Extract the (X, Y) coordinate from the center of the cell holding the provided text.  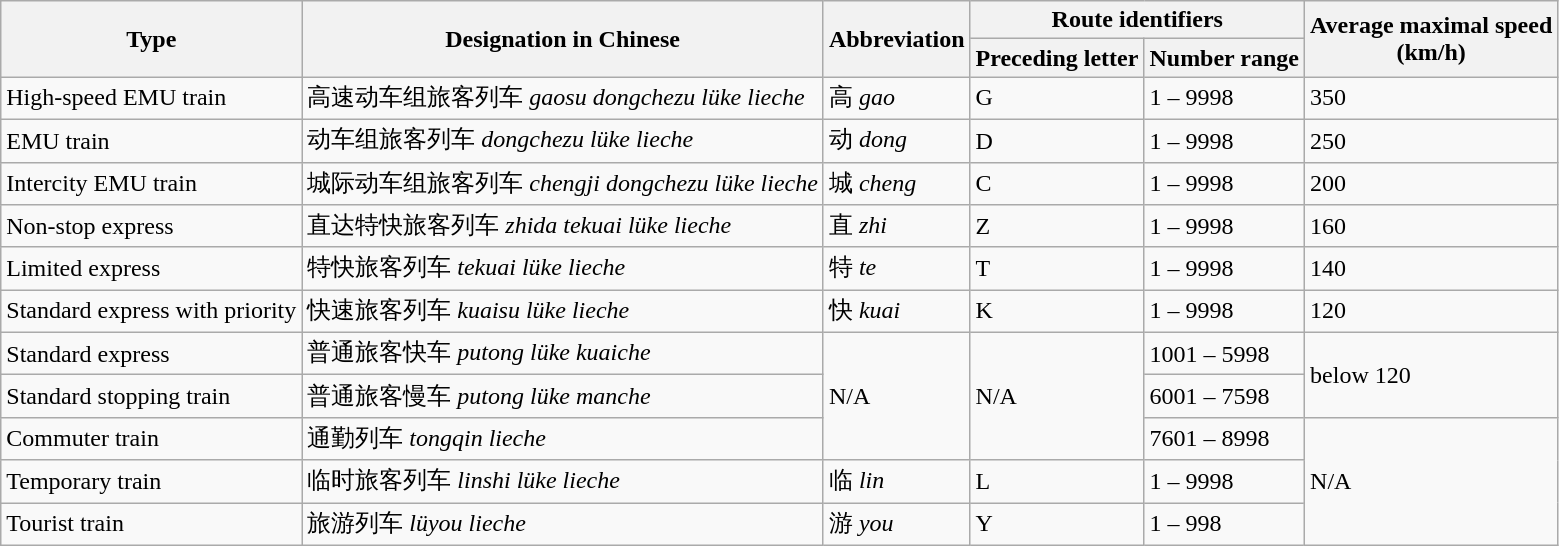
120 (1432, 312)
普通旅客慢车 putong lüke manche (563, 396)
Z (1057, 226)
350 (1432, 98)
Route identifiers (1137, 20)
特 te (896, 268)
7601 – 8998 (1224, 438)
城际动车组旅客列车 chengji dongchezu lüke lieche (563, 184)
160 (1432, 226)
Preceding letter (1057, 58)
Standard express (152, 354)
Designation in Chinese (563, 39)
250 (1432, 140)
1 – 998 (1224, 524)
快 kuai (896, 312)
高速动车组旅客列车 gaosu dongchezu lüke lieche (563, 98)
快速旅客列车 kuaisu lüke lieche (563, 312)
直 zhi (896, 226)
高 gao (896, 98)
临 lin (896, 482)
G (1057, 98)
Standard express with priority (152, 312)
140 (1432, 268)
Standard stopping train (152, 396)
Average maximal speed(km/h) (1432, 39)
Intercity EMU train (152, 184)
动 dong (896, 140)
特快旅客列车 tekuai lüke lieche (563, 268)
Non-stop express (152, 226)
旅游列车 lüyou lieche (563, 524)
C (1057, 184)
200 (1432, 184)
游 you (896, 524)
Y (1057, 524)
Type (152, 39)
Temporary train (152, 482)
High-speed EMU train (152, 98)
T (1057, 268)
通勤列车 tongqin lieche (563, 438)
临时旅客列车 linshi lüke lieche (563, 482)
Limited express (152, 268)
直达特快旅客列车 zhida tekuai lüke lieche (563, 226)
L (1057, 482)
K (1057, 312)
Tourist train (152, 524)
动车组旅客列车 dongchezu lüke lieche (563, 140)
below 120 (1432, 374)
1001 – 5998 (1224, 354)
D (1057, 140)
城 cheng (896, 184)
6001 – 7598 (1224, 396)
Abbreviation (896, 39)
Number range (1224, 58)
EMU train (152, 140)
Commuter train (152, 438)
普通旅客快车 putong lüke kuaiche (563, 354)
